Locate the cell with the specified text and output its [x, y] center coordinate. 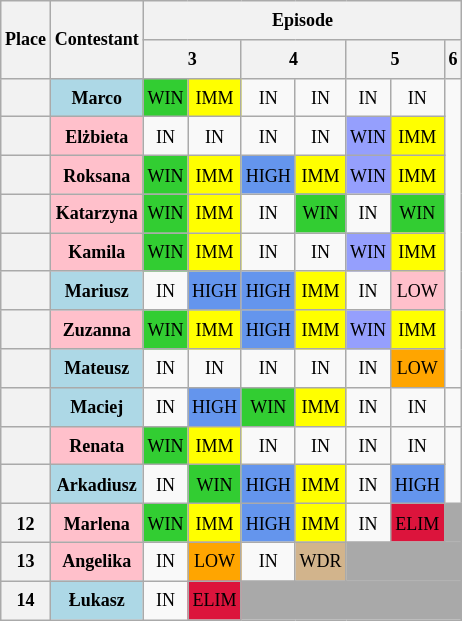
Angelika [96, 562]
Marco [96, 98]
Mateusz [96, 368]
Łukasz [96, 600]
Roksana [96, 174]
4 [293, 58]
Renata [96, 446]
3 [192, 58]
12 [26, 522]
13 [26, 562]
Elżbieta [96, 136]
14 [26, 600]
Place [26, 40]
Contestant [96, 40]
Arkadiusz [96, 484]
Zuzanna [96, 330]
Maciej [96, 406]
Episode [302, 20]
Marlena [96, 522]
6 [453, 58]
Katarzyna [96, 214]
Kamila [96, 252]
5 [395, 58]
Mariusz [96, 290]
WDR [320, 562]
